For the text-containing cell, return its midpoint in (X, Y) coordinate format. 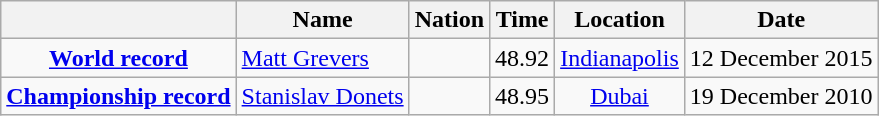
Championship record (118, 96)
Dubai (620, 96)
Time (522, 20)
12 December 2015 (781, 58)
Matt Grevers (322, 58)
Location (620, 20)
48.95 (522, 96)
48.92 (522, 58)
Stanislav Donets (322, 96)
Date (781, 20)
Indianapolis (620, 58)
Nation (449, 20)
Name (322, 20)
World record (118, 58)
19 December 2010 (781, 96)
